Return the [X, Y] coordinate for the center point of the cell that contains the specified text.  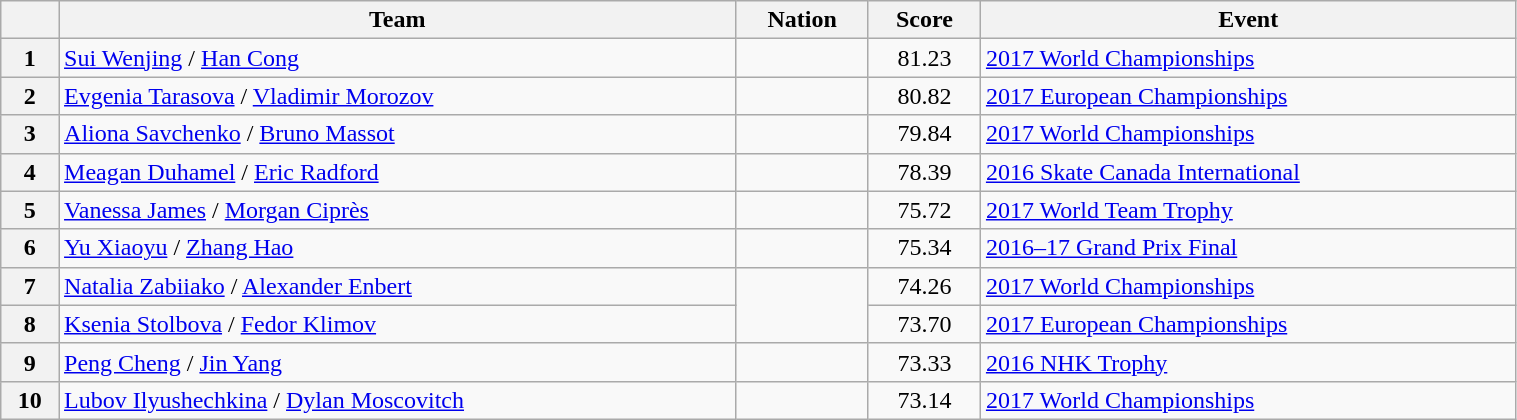
73.70 [924, 324]
9 [30, 362]
Peng Cheng / Jin Yang [398, 362]
Score [924, 20]
2016–17 Grand Prix Final [1248, 248]
Evgenia Tarasova / Vladimir Morozov [398, 96]
7 [30, 286]
75.34 [924, 248]
75.72 [924, 210]
Event [1248, 20]
5 [30, 210]
Meagan Duhamel / Eric Radford [398, 172]
Team [398, 20]
Sui Wenjing / Han Cong [398, 58]
80.82 [924, 96]
81.23 [924, 58]
2016 NHK Trophy [1248, 362]
2017 World Team Trophy [1248, 210]
Yu Xiaoyu / Zhang Hao [398, 248]
73.14 [924, 400]
Ksenia Stolbova / Fedor Klimov [398, 324]
6 [30, 248]
73.33 [924, 362]
Nation [802, 20]
1 [30, 58]
79.84 [924, 134]
Natalia Zabiiako / Alexander Enbert [398, 286]
10 [30, 400]
Aliona Savchenko / Bruno Massot [398, 134]
8 [30, 324]
74.26 [924, 286]
Vanessa James / Morgan Ciprès [398, 210]
4 [30, 172]
3 [30, 134]
78.39 [924, 172]
Lubov Ilyushechkina / Dylan Moscovitch [398, 400]
2016 Skate Canada International [1248, 172]
2 [30, 96]
